Detect which cell encompasses the target text, then output its [X, Y] center coordinate. 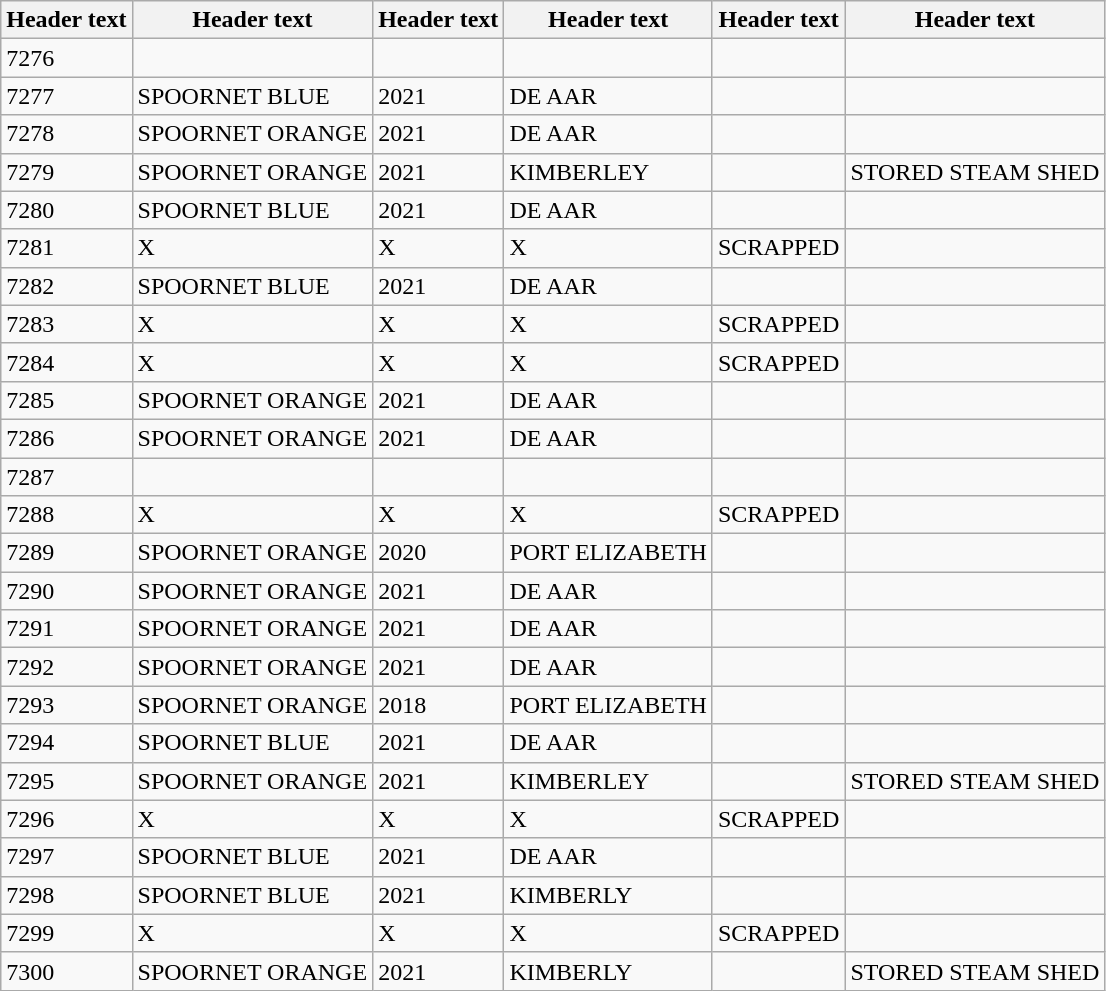
7294 [66, 743]
7283 [66, 324]
2018 [438, 705]
7296 [66, 819]
7295 [66, 781]
7285 [66, 400]
7277 [66, 96]
7289 [66, 553]
7279 [66, 172]
7297 [66, 857]
7288 [66, 515]
7278 [66, 134]
7291 [66, 629]
7286 [66, 438]
7298 [66, 895]
7281 [66, 248]
2020 [438, 553]
7284 [66, 362]
7290 [66, 591]
7287 [66, 477]
7300 [66, 971]
7299 [66, 933]
7276 [66, 58]
7292 [66, 667]
7293 [66, 705]
7280 [66, 210]
7282 [66, 286]
